For the text-containing cell, return its midpoint in [X, Y] coordinate format. 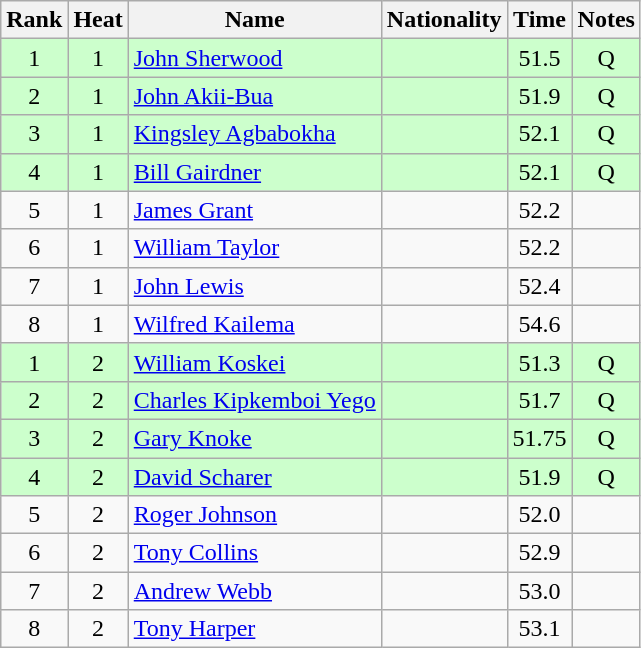
Kingsley Agbabokha [254, 134]
John Akii-Bua [254, 96]
Tony Collins [254, 553]
Name [254, 20]
William Koskei [254, 362]
53.0 [540, 591]
52.0 [540, 515]
John Lewis [254, 286]
51.3 [540, 362]
Roger Johnson [254, 515]
54.6 [540, 324]
53.1 [540, 629]
Rank [34, 20]
52.9 [540, 553]
Tony Harper [254, 629]
52.4 [540, 286]
Charles Kipkemboi Yego [254, 400]
51.5 [540, 58]
John Sherwood [254, 58]
Andrew Webb [254, 591]
David Scharer [254, 477]
Nationality [444, 20]
Gary Knoke [254, 438]
51.7 [540, 400]
Wilfred Kailema [254, 324]
51.75 [540, 438]
Heat [98, 20]
William Taylor [254, 248]
James Grant [254, 210]
Notes [606, 20]
Bill Gairdner [254, 172]
Time [540, 20]
